Pinpoint the cell where the given text exists, returning its [X, Y] midpoint coordinate. 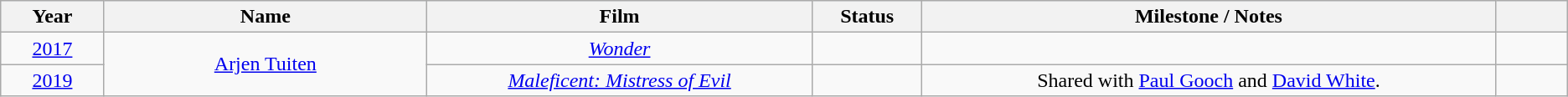
Name [265, 17]
Status [868, 17]
Wonder [619, 48]
Maleficent: Mistress of Evil [619, 80]
2017 [52, 48]
Film [619, 17]
Arjen Tuiten [265, 64]
2019 [52, 80]
Year [52, 17]
Shared with Paul Gooch and David White. [1210, 80]
Milestone / Notes [1210, 17]
